Locate the cell with the specified text and output its [x, y] center coordinate. 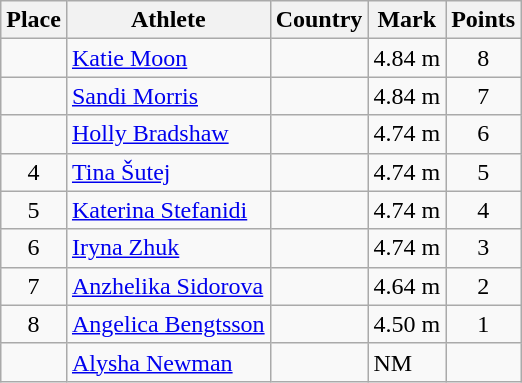
Tina Šutej [168, 172]
NM [407, 362]
4.50 m [407, 324]
Holly Bradshaw [168, 134]
Place [34, 20]
Katerina Stefanidi [168, 210]
3 [484, 248]
Angelica Bengtsson [168, 324]
1 [484, 324]
Anzhelika Sidorova [168, 286]
Sandi Morris [168, 96]
4.64 m [407, 286]
Country [319, 20]
Points [484, 20]
Athlete [168, 20]
Katie Moon [168, 58]
2 [484, 286]
Alysha Newman [168, 362]
Mark [407, 20]
Iryna Zhuk [168, 248]
